Find where the given text appears and provide that cell's center as [x, y] coordinate. 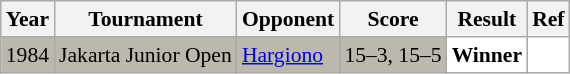
Jakarta Junior Open [146, 55]
Opponent [288, 19]
1984 [28, 55]
Winner [488, 55]
Ref [548, 19]
Year [28, 19]
15–3, 15–5 [392, 55]
Hargiono [288, 55]
Score [392, 19]
Result [488, 19]
Tournament [146, 19]
